Search for the cell housing the specified text and yield its (X, Y) center coordinate. 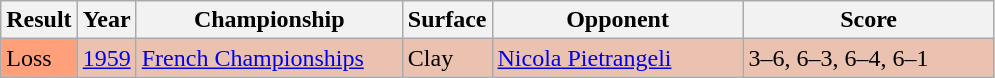
Nicola Pietrangeli (618, 58)
Year (106, 20)
Opponent (618, 20)
French Championships (269, 58)
Result (39, 20)
Surface (447, 20)
Championship (269, 20)
3–6, 6–3, 6–4, 6–1 (868, 58)
Clay (447, 58)
Loss (39, 58)
1959 (106, 58)
Score (868, 20)
